Search for the cell housing the specified text and yield its (X, Y) center coordinate. 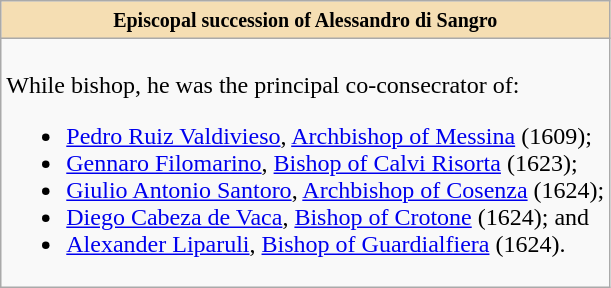
Episcopal succession of Alessandro di Sangro (306, 20)
